From the cell containing the given text, extract its center point as [X, Y] coordinate. 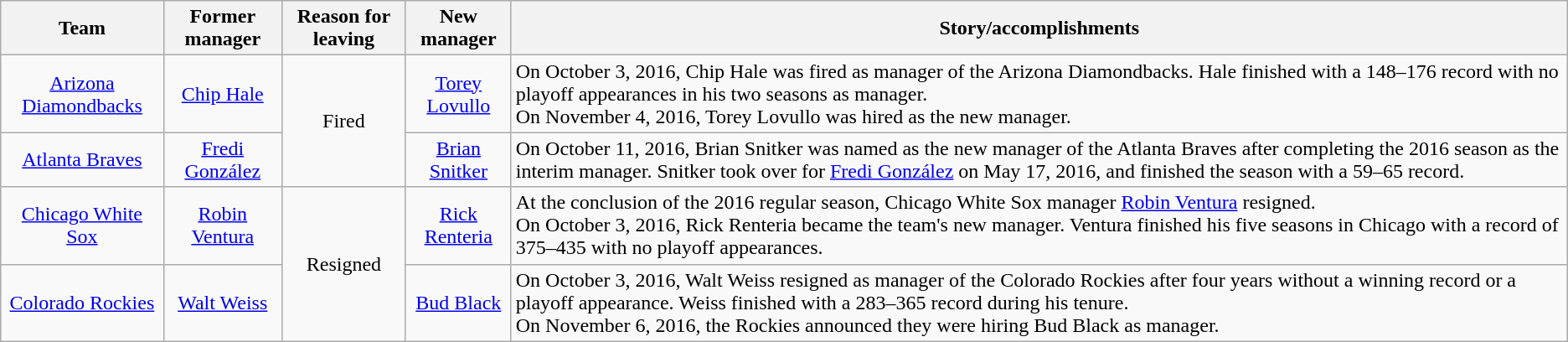
Chip Hale [223, 94]
Robin Ventura [223, 225]
Brian Snitker [458, 159]
Torey Lovullo [458, 94]
Team [82, 28]
Rick Renteria [458, 225]
Fired [343, 121]
Atlanta Braves [82, 159]
Colorado Rockies [82, 303]
Former manager [223, 28]
Walt Weiss [223, 303]
Bud Black [458, 303]
New manager [458, 28]
Arizona Diamondbacks [82, 94]
Resigned [343, 264]
Reason for leaving [343, 28]
Chicago White Sox [82, 225]
Fredi González [223, 159]
Story/accomplishments [1039, 28]
